Return the [x, y] coordinate for the center point of the cell that contains the specified text.  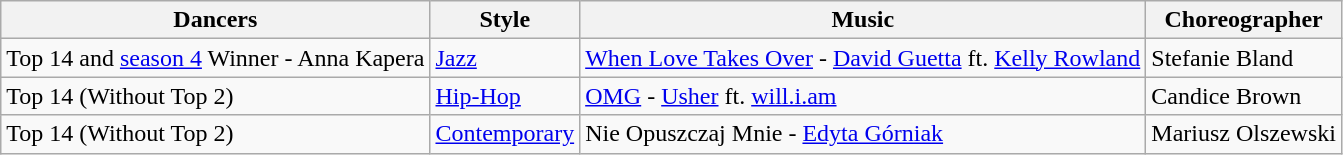
Dancers [216, 20]
Style [505, 20]
Jazz [505, 58]
Nie Opuszczaj Mnie - Edyta Górniak [863, 134]
Stefanie Bland [1244, 58]
Hip-Hop [505, 96]
Top 14 and season 4 Winner - Anna Kapera [216, 58]
OMG - Usher ft. will.i.am [863, 96]
When Love Takes Over - David Guetta ft. Kelly Rowland [863, 58]
Candice Brown [1244, 96]
Choreographer [1244, 20]
Music [863, 20]
Contemporary [505, 134]
Mariusz Olszewski [1244, 134]
